Capture the cell that displays the provided text and extract its [X, Y] central coordinate. 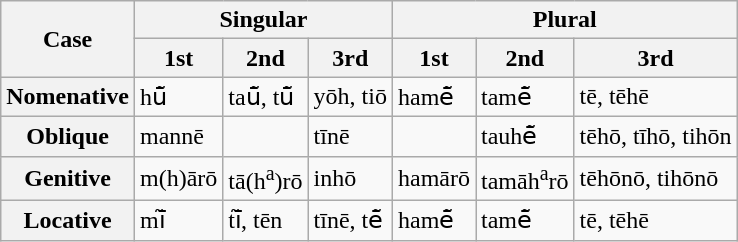
inhō [350, 178]
Case [68, 39]
Oblique [68, 136]
Plural [564, 20]
m(h)ārō [178, 178]
mannē [178, 136]
mī̃ [178, 221]
Nomenative [68, 97]
hamārō [434, 178]
Genitive [68, 178]
taū̃, tū̃ [266, 97]
tamāharō [526, 178]
tēhōnō, tihōnō [656, 178]
Singular [263, 20]
tī̃, tēn [266, 221]
tauhē̃ [526, 136]
yōh, tiō [350, 97]
tīnē [350, 136]
Locative [68, 221]
hū̃ [178, 97]
tīnē, tē̃ [350, 221]
tā(ha)rō [266, 178]
tēhō, tīhō, tihōn [656, 136]
